Capture the cell that displays the provided text and extract its [x, y] central coordinate. 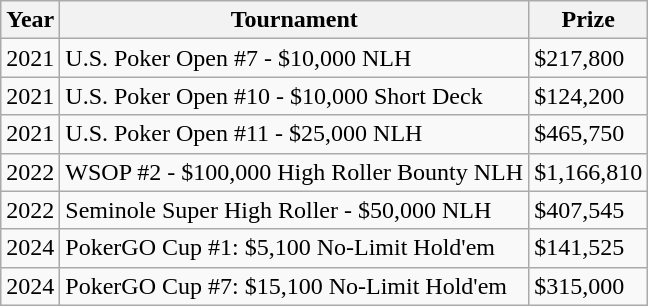
$217,800 [588, 58]
$407,545 [588, 210]
Year [30, 20]
U.S. Poker Open #7 - $10,000 NLH [294, 58]
PokerGO Cup #1: $5,100 No-Limit Hold'em [294, 248]
$124,200 [588, 96]
$1,166,810 [588, 172]
Tournament [294, 20]
Prize [588, 20]
WSOP #2 - $100,000 High Roller Bounty NLH [294, 172]
Seminole Super High Roller - $50,000 NLH [294, 210]
$141,525 [588, 248]
U.S. Poker Open #10 - $10,000 Short Deck [294, 96]
U.S. Poker Open #11 - $25,000 NLH [294, 134]
$315,000 [588, 286]
PokerGO Cup #7: $15,100 No-Limit Hold'em [294, 286]
$465,750 [588, 134]
